Extract the (X, Y) coordinate from the center of the cell holding the provided text.  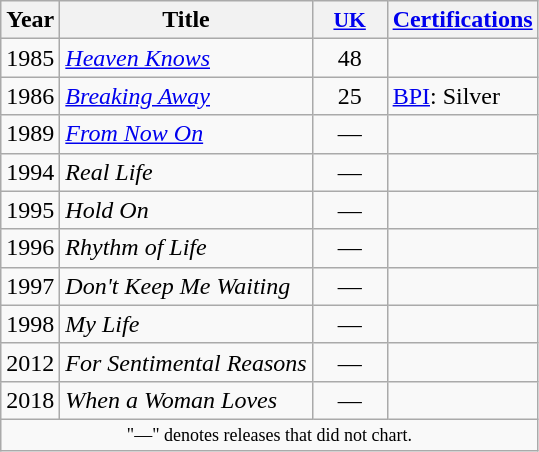
1996 (30, 248)
Certifications (462, 20)
Heaven Knows (186, 58)
From Now On (186, 134)
Rhythm of Life (186, 248)
Title (186, 20)
BPI: Silver (462, 96)
48 (350, 58)
Hold On (186, 210)
2012 (30, 362)
Don't Keep Me Waiting (186, 286)
"—" denotes releases that did not chart. (270, 434)
1989 (30, 134)
Year (30, 20)
1994 (30, 172)
Real Life (186, 172)
1998 (30, 324)
UK (350, 20)
2018 (30, 400)
1985 (30, 58)
1986 (30, 96)
1997 (30, 286)
Breaking Away (186, 96)
1995 (30, 210)
25 (350, 96)
For Sentimental Reasons (186, 362)
My Life (186, 324)
When a Woman Loves (186, 400)
